Provide the [X, Y] coordinate of the cell's center where the given text is located.  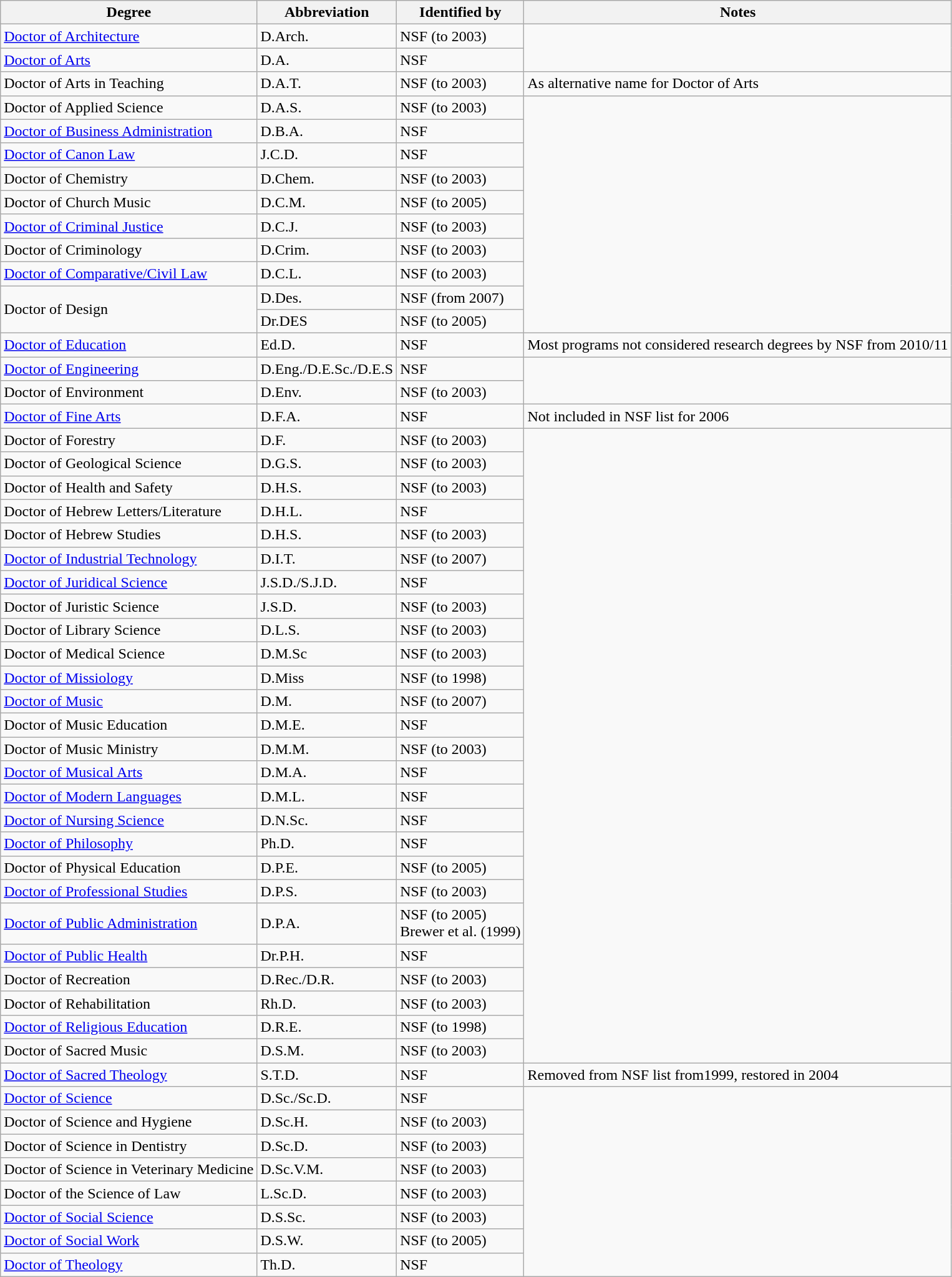
D.F. [327, 440]
D.Sc.H. [327, 1122]
Doctor of Religious Education [129, 1027]
Doctor of Architecture [129, 36]
D.Sc.D. [327, 1146]
Doctor of Chemistry [129, 179]
As alternative name for Doctor of Arts [737, 84]
Doctor of Modern Languages [129, 796]
Doctor of Public Health [129, 956]
D.M.A. [327, 773]
D.Crim. [327, 250]
Ed.D. [327, 345]
D.C.M. [327, 202]
Doctor of Musical Arts [129, 773]
Notes [737, 12]
Doctor of Health and Safety [129, 487]
Doctor of Music [129, 702]
D.N.Sc. [327, 820]
Doctor of Hebrew Studies [129, 535]
Doctor of Design [129, 310]
D.M.E. [327, 725]
D.Des. [327, 298]
Doctor of Sacred Theology [129, 1074]
Doctor of Rehabilitation [129, 1003]
Doctor of Professional Studies [129, 891]
Doctor of Science in Dentistry [129, 1146]
Dr.P.H. [327, 956]
Doctor of Comparative/Civil Law [129, 273]
D.A.S. [327, 107]
J.S.D. [327, 606]
D.Miss [327, 677]
D.Chem. [327, 179]
Ph.D. [327, 844]
Doctor of Juridical Science [129, 582]
D.Eng./D.E.Sc./D.E.S [327, 369]
Doctor of the Science of Law [129, 1193]
Degree [129, 12]
J.S.D./S.J.D. [327, 582]
Doctor of Criminology [129, 250]
Doctor of Science [129, 1098]
Doctor of Hebrew Letters/Literature [129, 511]
D.M.Sc [327, 653]
D.A.T. [327, 84]
D.Env. [327, 393]
D.M.M. [327, 749]
D.M.L. [327, 796]
Doctor of Environment [129, 393]
J.C.D. [327, 155]
NSF (to 2005)Brewer et al. (1999) [460, 924]
Doctor of Social Science [129, 1217]
D.P.A. [327, 924]
Th.D. [327, 1265]
Doctor of Library Science [129, 630]
Identified by [460, 12]
D.Arch. [327, 36]
D.C.L. [327, 273]
Doctor of Education [129, 345]
D.Sc.V.M. [327, 1170]
D.M. [327, 702]
D.R.E. [327, 1027]
Doctor of Medical Science [129, 653]
D.P.S. [327, 891]
Doctor of Science in Veterinary Medicine [129, 1170]
D.Sc./Sc.D. [327, 1098]
D.P.E. [327, 868]
Doctor of Engineering [129, 369]
Doctor of Business Administration [129, 131]
D.B.A. [327, 131]
Doctor of Arts [129, 60]
D.S.W. [327, 1241]
Doctor of Sacred Music [129, 1050]
Doctor of Public Administration [129, 924]
Doctor of Music Education [129, 725]
Doctor of Missiology [129, 677]
D.L.S. [327, 630]
D.A. [327, 60]
Doctor of Forestry [129, 440]
Not included in NSF list for 2006 [737, 416]
Doctor of Theology [129, 1265]
Abbreviation [327, 12]
Doctor of Recreation [129, 979]
Doctor of Applied Science [129, 107]
Doctor of Juristic Science [129, 606]
Doctor of Arts in Teaching [129, 84]
Doctor of Social Work [129, 1241]
Doctor of Music Ministry [129, 749]
Doctor of Philosophy [129, 844]
D.S.Sc. [327, 1217]
D.H.L. [327, 511]
Doctor of Physical Education [129, 868]
L.Sc.D. [327, 1193]
Doctor of Fine Arts [129, 416]
D.Rec./D.R. [327, 979]
D.F.A. [327, 416]
Removed from NSF list from1999, restored in 2004 [737, 1074]
Rh.D. [327, 1003]
Doctor of Canon Law [129, 155]
Doctor of Science and Hygiene [129, 1122]
D.G.S. [327, 464]
D.S.M. [327, 1050]
NSF (from 2007) [460, 298]
Doctor of Church Music [129, 202]
Dr.DES [327, 321]
Doctor of Nursing Science [129, 820]
D.C.J. [327, 226]
Doctor of Criminal Justice [129, 226]
S.T.D. [327, 1074]
Doctor of Geological Science [129, 464]
D.I.T. [327, 559]
Most programs not considered research degrees by NSF from 2010/11 [737, 345]
Doctor of Industrial Technology [129, 559]
